Return the [X, Y] coordinate for the center point of the cell that contains the specified text.  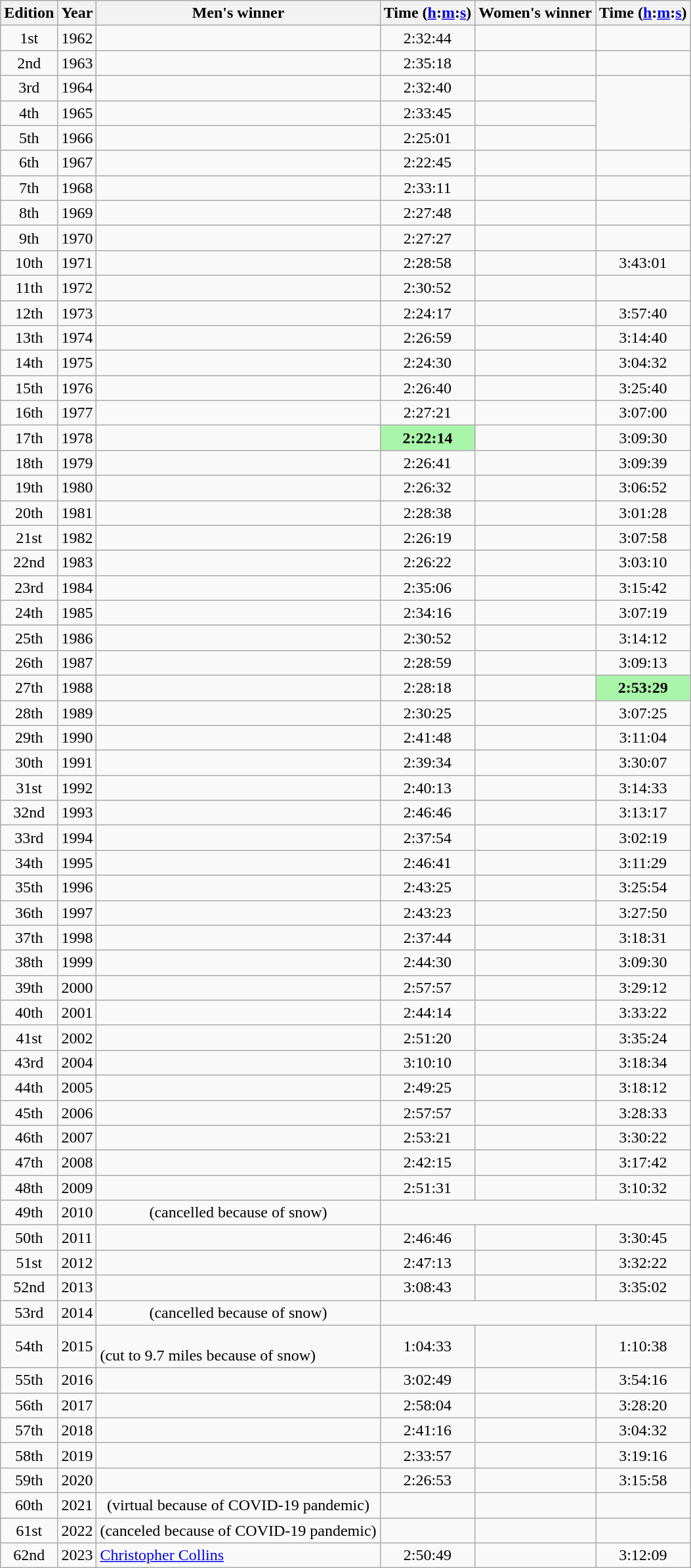
2:22:14 [428, 438]
3:35:02 [643, 1288]
3:15:42 [643, 588]
2009 [77, 1188]
2018 [77, 1430]
1964 [77, 88]
3:43:01 [643, 263]
2:27:21 [428, 413]
39th [29, 988]
3:06:52 [643, 488]
2:51:20 [428, 1037]
2001 [77, 1013]
43rd [29, 1062]
2:24:17 [428, 313]
2000 [77, 988]
Year [77, 13]
47th [29, 1163]
41st [29, 1037]
3:32:22 [643, 1263]
3:07:25 [643, 712]
1974 [77, 338]
3:12:09 [643, 1556]
Women's winner [535, 13]
3:09:13 [643, 663]
60th [29, 1505]
2:46:41 [428, 863]
2:26:40 [428, 388]
2:28:38 [428, 513]
2013 [77, 1288]
2020 [77, 1480]
2017 [77, 1405]
1982 [77, 538]
2021 [77, 1505]
12th [29, 313]
2:26:41 [428, 463]
1970 [77, 238]
2011 [77, 1238]
2:58:04 [428, 1405]
36th [29, 913]
1988 [77, 687]
3:14:12 [643, 638]
1996 [77, 888]
3:18:12 [643, 1087]
2:41:16 [428, 1430]
2:44:14 [428, 1013]
3:15:58 [643, 1480]
34th [29, 863]
1983 [77, 563]
3:11:04 [643, 738]
2:28:59 [428, 663]
21st [29, 538]
2:24:30 [428, 363]
5th [29, 138]
1995 [77, 863]
1973 [77, 313]
33rd [29, 838]
1965 [77, 113]
1980 [77, 488]
2:27:48 [428, 213]
1985 [77, 613]
3:30:07 [643, 763]
35th [29, 888]
51st [29, 1263]
2015 [77, 1346]
1963 [77, 63]
2:26:32 [428, 488]
1976 [77, 388]
3:03:10 [643, 563]
38th [29, 963]
1968 [77, 188]
2:35:18 [428, 63]
3:10:32 [643, 1188]
30th [29, 763]
26th [29, 663]
3:27:50 [643, 913]
2008 [77, 1163]
18th [29, 463]
28th [29, 712]
(canceled because of COVID-19 pandemic) [238, 1531]
2:37:44 [428, 938]
2:22:45 [428, 163]
2:26:59 [428, 338]
27th [29, 687]
3:07:00 [643, 413]
3:28:20 [643, 1405]
59th [29, 1480]
3:01:28 [643, 513]
3:11:29 [643, 863]
2:28:58 [428, 263]
1987 [77, 663]
3:29:12 [643, 988]
1978 [77, 438]
40th [29, 1013]
1984 [77, 588]
1998 [77, 938]
2019 [77, 1455]
3:25:54 [643, 888]
2002 [77, 1037]
3:02:49 [428, 1380]
1989 [77, 712]
61st [29, 1531]
1:10:38 [643, 1346]
44th [29, 1087]
3:18:34 [643, 1062]
3:19:16 [643, 1455]
3:10:10 [428, 1062]
2022 [77, 1531]
2:35:06 [428, 588]
3:14:33 [643, 788]
2:53:21 [428, 1138]
3:57:40 [643, 313]
1975 [77, 363]
58th [29, 1455]
2:40:13 [428, 788]
3:28:33 [643, 1113]
1997 [77, 913]
2:44:30 [428, 963]
1st [29, 38]
(virtual because of COVID-19 pandemic) [238, 1505]
2012 [77, 1263]
Edition [29, 13]
57th [29, 1430]
45th [29, 1113]
3:02:19 [643, 838]
2023 [77, 1556]
2016 [77, 1380]
3:13:17 [643, 813]
2:33:45 [428, 113]
2:34:16 [428, 613]
3:07:19 [643, 613]
1986 [77, 638]
1969 [77, 213]
13th [29, 338]
3:09:39 [643, 463]
3:54:16 [643, 1380]
53rd [29, 1313]
3:25:40 [643, 388]
22nd [29, 563]
2:25:01 [428, 138]
54th [29, 1346]
2005 [77, 1087]
2007 [77, 1138]
2:27:27 [428, 238]
20th [29, 513]
2014 [77, 1313]
2004 [77, 1062]
7th [29, 188]
17th [29, 438]
1:04:33 [428, 1346]
1977 [77, 413]
48th [29, 1188]
3:33:22 [643, 1013]
15th [29, 388]
2:41:48 [428, 738]
1991 [77, 763]
2:49:25 [428, 1087]
1990 [77, 738]
3:17:42 [643, 1163]
31st [29, 788]
2006 [77, 1113]
1992 [77, 788]
2:32:40 [428, 88]
1994 [77, 838]
23rd [29, 588]
1981 [77, 513]
2:26:19 [428, 538]
6th [29, 163]
14th [29, 363]
3:18:31 [643, 938]
2:26:53 [428, 1480]
2:39:34 [428, 763]
56th [29, 1405]
2:43:23 [428, 913]
19th [29, 488]
3:14:40 [643, 338]
62nd [29, 1556]
(cut to 9.7 miles because of snow) [238, 1346]
16th [29, 413]
2:43:25 [428, 888]
2:51:31 [428, 1188]
Christopher Collins [238, 1556]
3:30:45 [643, 1238]
4th [29, 113]
29th [29, 738]
3:35:24 [643, 1037]
Men's winner [238, 13]
2:28:18 [428, 687]
2:33:11 [428, 188]
2:53:29 [643, 687]
2:26:22 [428, 563]
2:33:57 [428, 1455]
50th [29, 1238]
32nd [29, 813]
9th [29, 238]
37th [29, 938]
1966 [77, 138]
2:47:13 [428, 1263]
24th [29, 613]
2010 [77, 1213]
3rd [29, 88]
25th [29, 638]
1967 [77, 163]
3:08:43 [428, 1288]
55th [29, 1380]
10th [29, 263]
1962 [77, 38]
49th [29, 1213]
3:30:22 [643, 1138]
2:50:49 [428, 1556]
1979 [77, 463]
2nd [29, 63]
2:32:44 [428, 38]
46th [29, 1138]
3:07:58 [643, 538]
8th [29, 213]
1993 [77, 813]
1972 [77, 288]
1999 [77, 963]
2:42:15 [428, 1163]
11th [29, 288]
52nd [29, 1288]
2:30:25 [428, 712]
1971 [77, 263]
2:37:54 [428, 838]
